Scan for the cell matching the given text and deliver its [X, Y] coordinate at center. 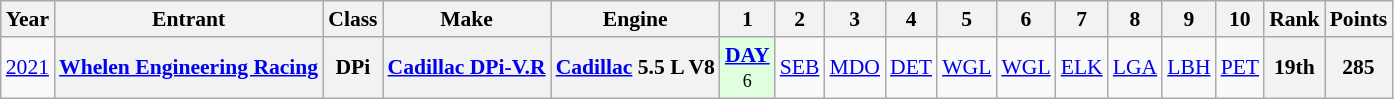
Make [467, 19]
4 [911, 19]
5 [966, 19]
Cadillac DPi-V.R [467, 68]
Points [1359, 19]
Cadillac 5.5 L V8 [636, 68]
DPi [352, 68]
1 [748, 19]
DET [911, 68]
10 [1240, 19]
3 [854, 19]
Class [352, 19]
7 [1082, 19]
PET [1240, 68]
SEB [800, 68]
MDO [854, 68]
19th [1294, 68]
6 [1026, 19]
2021 [28, 68]
Rank [1294, 19]
Entrant [188, 19]
DAY6 [748, 68]
ELK [1082, 68]
9 [1188, 19]
8 [1135, 19]
Engine [636, 19]
LGA [1135, 68]
285 [1359, 68]
Year [28, 19]
Whelen Engineering Racing [188, 68]
LBH [1188, 68]
2 [800, 19]
